Return (x, y) of the center of cell containing provided text 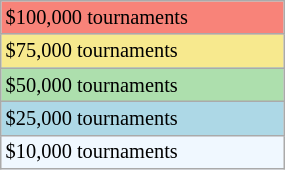
$50,000 tournaments (142, 85)
$25,000 tournaments (142, 118)
$75,000 tournaments (142, 51)
$100,000 tournaments (142, 17)
$10,000 tournaments (142, 152)
